Search for the cell housing the specified text and yield its (X, Y) center coordinate. 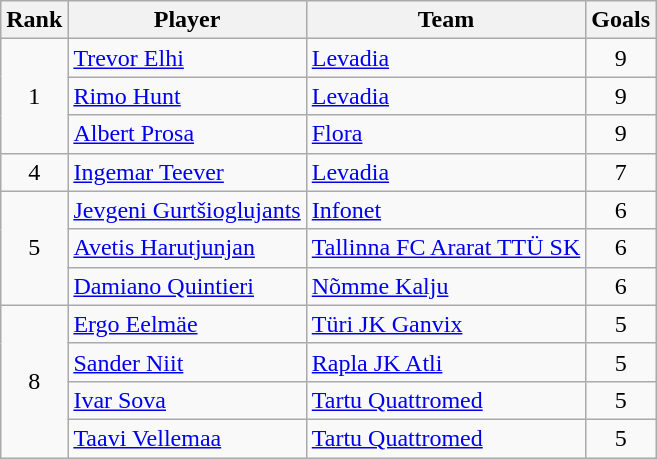
Rimo Hunt (187, 96)
Team (446, 20)
Avetis Harutjunjan (187, 248)
Ingemar Teever (187, 172)
Taavi Vellemaa (187, 438)
4 (34, 172)
Goals (621, 20)
Sander Niit (187, 362)
Flora (446, 134)
Rapla JK Atli (446, 362)
7 (621, 172)
Ergo Eelmäe (187, 324)
Trevor Elhi (187, 58)
Rank (34, 20)
Ivar Sova (187, 400)
Nõmme Kalju (446, 286)
1 (34, 96)
Damiano Quintieri (187, 286)
Player (187, 20)
Albert Prosa (187, 134)
8 (34, 381)
Tallinna FC Ararat TTÜ SK (446, 248)
Infonet (446, 210)
Türi JK Ganvix (446, 324)
Jevgeni Gurtšioglujants (187, 210)
